From the cell containing the given text, extract its center point as (x, y) coordinate. 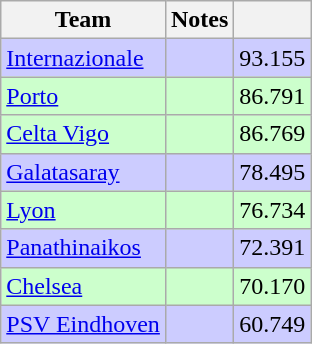
Panathinaikos (84, 248)
Lyon (84, 210)
Notes (199, 20)
86.791 (272, 96)
72.391 (272, 248)
Chelsea (84, 286)
Internazionale (84, 58)
Galatasaray (84, 172)
76.734 (272, 210)
78.495 (272, 172)
Porto (84, 96)
Team (84, 20)
86.769 (272, 134)
Celta Vigo (84, 134)
PSV Eindhoven (84, 324)
93.155 (272, 58)
60.749 (272, 324)
70.170 (272, 286)
